Identify which cell holds the provided text, then report its [x, y] central coordinate. 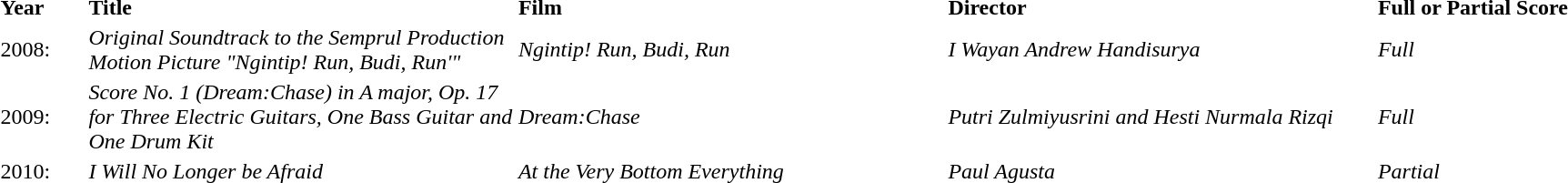
Ngintip! Run, Budi, Run [730, 49]
Score No. 1 (Dream:Chase) in A major, Op. 17 for Three Electric Guitars, One Bass Guitar and One Drum Kit [301, 117]
I Wayan Andrew Handisurya [1161, 49]
Original Soundtrack to the Semprul Production Motion Picture "Ngintip! Run, Budi, Run'" [301, 49]
Putri Zulmiyusrini and Hesti Nurmala Rizqi [1161, 117]
Dream:Chase [730, 117]
